Return the (X, Y) coordinate for the center point of the cell that contains the specified text.  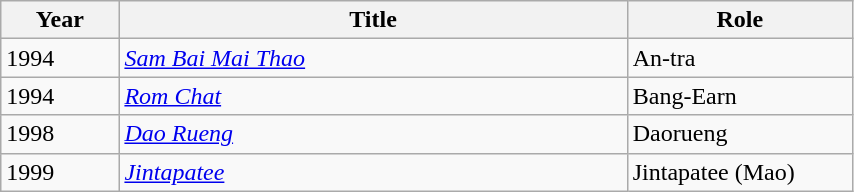
An-tra (740, 58)
Daorueng (740, 134)
Bang-Earn (740, 96)
1998 (60, 134)
Jintapatee (Mao) (740, 172)
Sam Bai Mai Thao (373, 58)
Rom Chat (373, 96)
Jintapatee (373, 172)
Role (740, 20)
Year (60, 20)
1999 (60, 172)
Title (373, 20)
Dao Rueng (373, 134)
